Output the [x, y] coordinate of the center of the cell containing the given text.  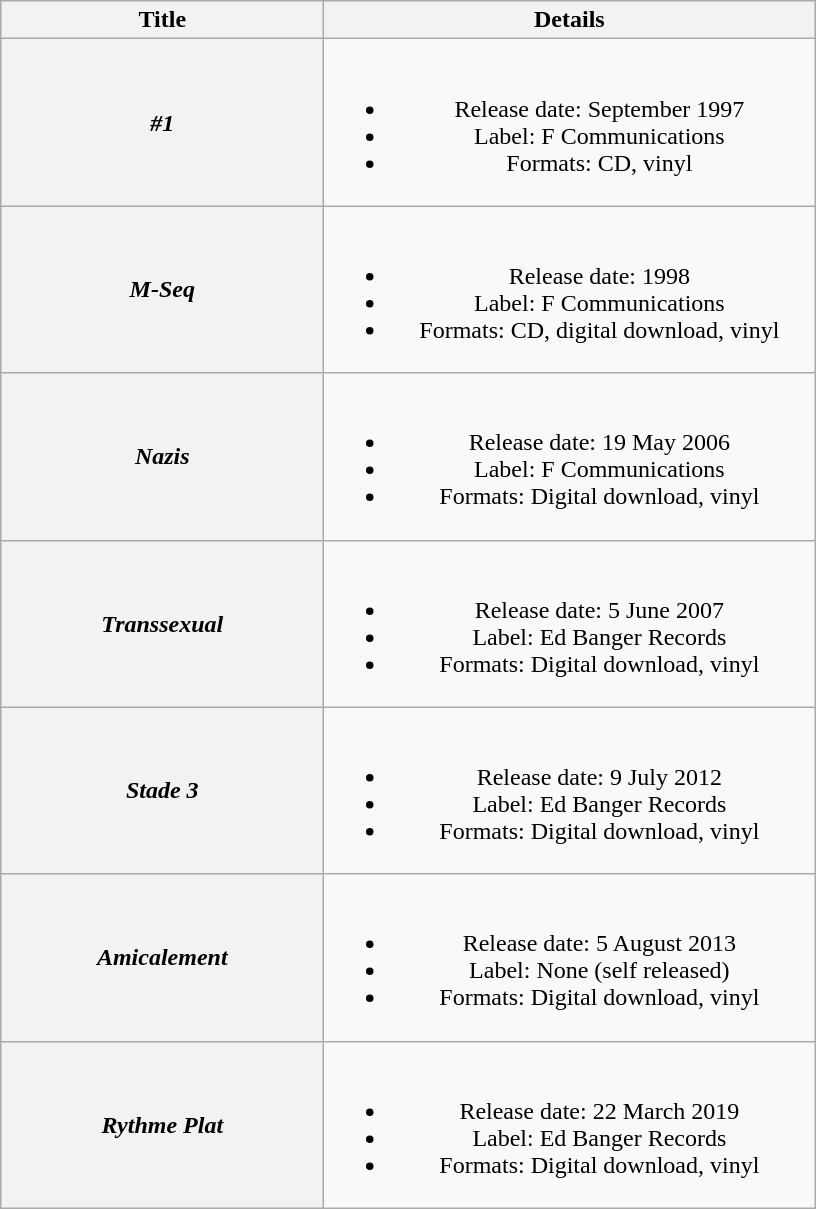
Rythme Plat [162, 1124]
Nazis [162, 456]
Details [570, 20]
Stade 3 [162, 790]
M-Seq [162, 290]
Release date: 5 August 2013Label: None (self released)Formats: Digital download, vinyl [570, 958]
Release date: 5 June 2007Label: Ed Banger RecordsFormats: Digital download, vinyl [570, 624]
Release date: 19 May 2006Label: F CommunicationsFormats: Digital download, vinyl [570, 456]
Amicalement [162, 958]
Release date: 22 March 2019Label: Ed Banger RecordsFormats: Digital download, vinyl [570, 1124]
Release date: 9 July 2012Label: Ed Banger RecordsFormats: Digital download, vinyl [570, 790]
Title [162, 20]
#1 [162, 122]
Transsexual [162, 624]
Release date: September 1997Label: F CommunicationsFormats: CD, vinyl [570, 122]
Release date: 1998Label: F CommunicationsFormats: CD, digital download, vinyl [570, 290]
